Return the [x, y] coordinate for the center point of the cell that contains the specified text.  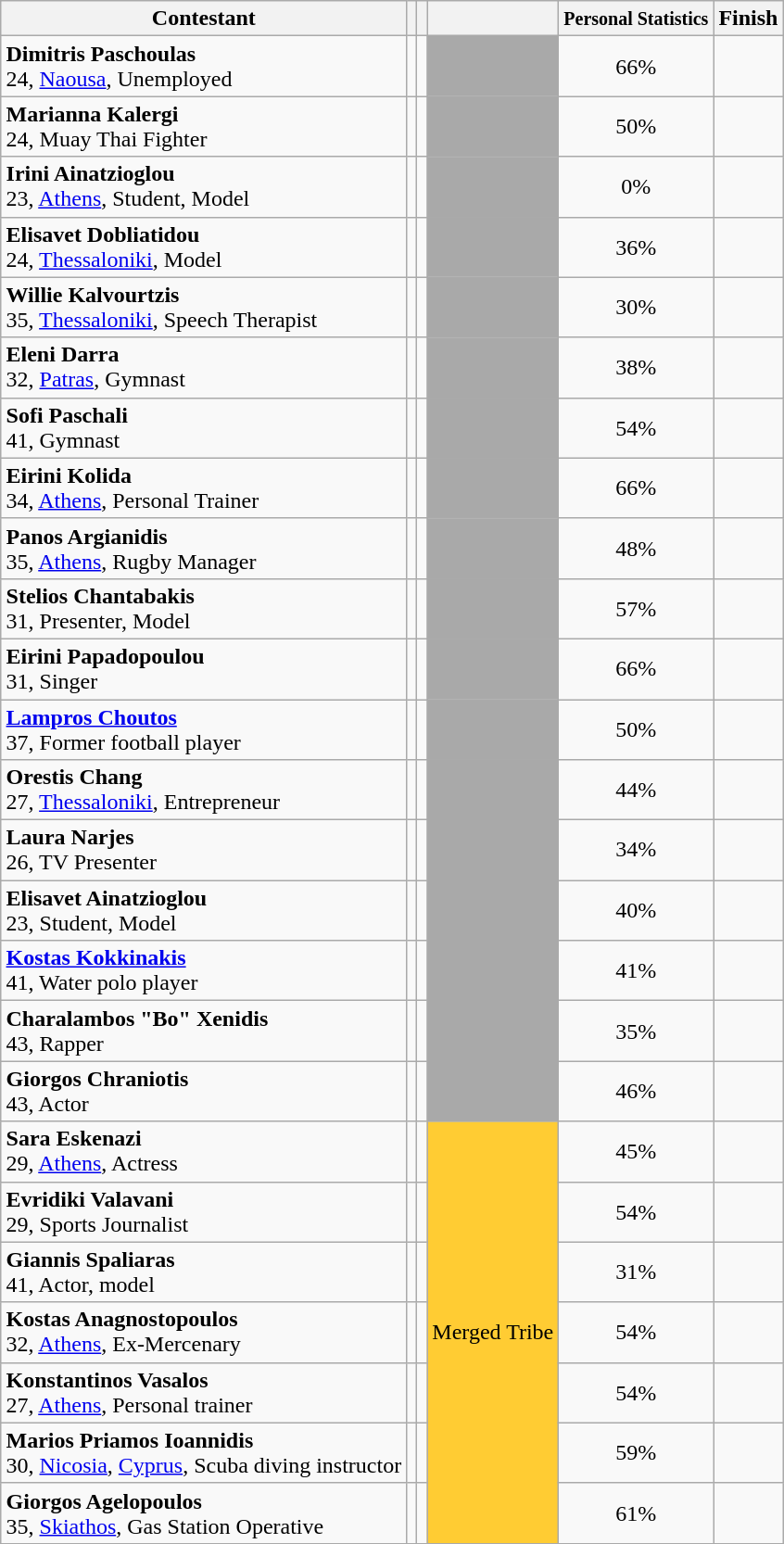
Kostas Kokkinakis 41, Water polo player [204, 971]
31% [636, 1272]
Contestant [204, 19]
41% [636, 971]
Eirini Kolida 34, Athens, Personal Trainer [204, 487]
59% [636, 1453]
Willie Kalvourtzis 35, Thessaloniki, Speech Therapist [204, 308]
44% [636, 790]
61% [636, 1512]
57% [636, 608]
Sara Eskenazi 29, Athens, Actress [204, 1151]
Stelios Chantabakis 31, Presenter, Model [204, 608]
Marianna Kalergi 24, Muay Thai Fighter [204, 126]
46% [636, 1092]
35% [636, 1031]
Panos Argianidis 35, Athens, Rugby Manager [204, 549]
Eirini Papadopoulou 31, Singer [204, 669]
45% [636, 1151]
Charalambos "Bo" Xenidis43, Rapper [204, 1031]
Merged Tribe [493, 1333]
Laura Narjes 26, TV Presenter [204, 851]
36% [636, 247]
Finish [749, 19]
Orestis Chang 27, Thessaloniki, Entrepreneur [204, 790]
Eleni Darra 32, Patras, Gymnast [204, 367]
Irini Ainatzioglou 23, Athens, Student, Model [204, 187]
34% [636, 851]
Dimitris Paschoulas 24, Naousa, Unemployed [204, 67]
Evridiki Valavani 29, Sports Journalist [204, 1212]
Marios Priamos Ioannidis 30, Nicosia, Cyprus, Scuba diving instructor [204, 1453]
0% [636, 187]
Kostas Anagnostopoulos 32, Athens, Ex-Mercenary [204, 1333]
Personal Statistics [636, 19]
48% [636, 549]
Giorgos Chraniotis 43, Actor [204, 1092]
Lampros Choutos 37, Former football player [204, 728]
Sofi Paschali 41, Gymnast [204, 428]
Giorgos Agelopoulos35, Skiathos, Gas Station Operative [204, 1512]
38% [636, 367]
Konstantinos Vasalos 27, Athens, Personal trainer [204, 1392]
Elisavet Dobliatidou 24, Thessaloniki, Model [204, 247]
40% [636, 910]
Elisavet Ainatzioglou 23, Student, Model [204, 910]
Giannis Spaliaras 41, Actor, model [204, 1272]
30% [636, 308]
